Provide the [x, y] coordinate of the cell's center where the given text is located.  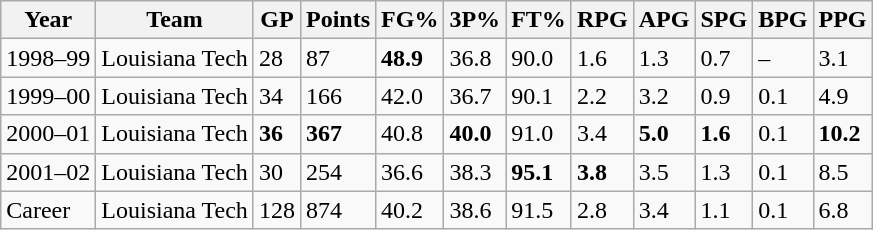
BPG [783, 20]
5.0 [664, 134]
RPG [602, 20]
2.2 [602, 96]
95.1 [539, 172]
– [783, 58]
90.1 [539, 96]
28 [276, 58]
0.9 [724, 96]
36.6 [410, 172]
2000–01 [48, 134]
2.8 [602, 210]
FG% [410, 20]
367 [338, 134]
2001–02 [48, 172]
38.6 [475, 210]
40.2 [410, 210]
34 [276, 96]
128 [276, 210]
6.8 [842, 210]
38.3 [475, 172]
Career [48, 210]
Points [338, 20]
42.0 [410, 96]
91.0 [539, 134]
36.7 [475, 96]
87 [338, 58]
36 [276, 134]
Year [48, 20]
GP [276, 20]
3.8 [602, 172]
1999–00 [48, 96]
10.2 [842, 134]
8.5 [842, 172]
40.0 [475, 134]
FT% [539, 20]
3.1 [842, 58]
1998–99 [48, 58]
166 [338, 96]
4.9 [842, 96]
48.9 [410, 58]
SPG [724, 20]
36.8 [475, 58]
3.5 [664, 172]
91.5 [539, 210]
874 [338, 210]
1.1 [724, 210]
APG [664, 20]
0.7 [724, 58]
3P% [475, 20]
Team [175, 20]
40.8 [410, 134]
254 [338, 172]
90.0 [539, 58]
30 [276, 172]
3.2 [664, 96]
PPG [842, 20]
